Find where the given text appears and provide that cell's center as [X, Y] coordinate. 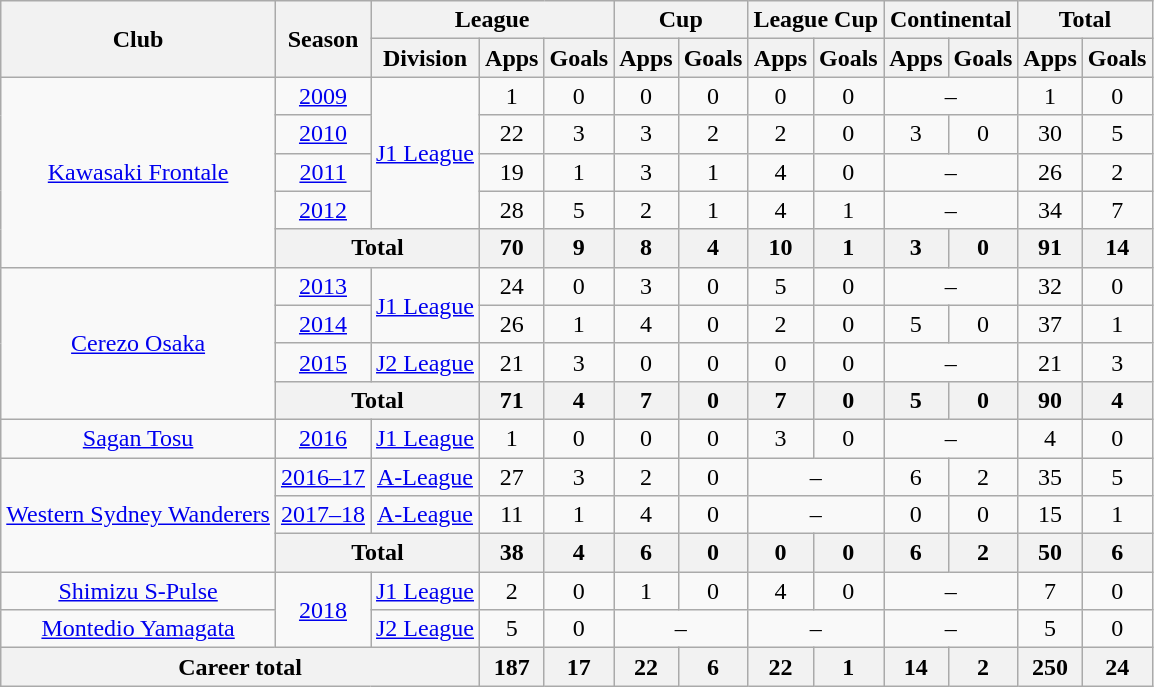
2015 [322, 362]
2009 [322, 96]
50 [1050, 553]
91 [1050, 248]
Season [322, 39]
35 [1050, 477]
2010 [322, 134]
Montedio Yamagata [138, 629]
9 [579, 248]
Cerezo Osaka [138, 343]
Division [424, 58]
Sagan Tosu [138, 438]
38 [512, 553]
2017–18 [322, 515]
15 [1050, 515]
Western Sydney Wanderers [138, 515]
Career total [240, 667]
70 [512, 248]
34 [1050, 210]
2013 [322, 286]
2016 [322, 438]
8 [646, 248]
10 [780, 248]
37 [1050, 324]
Cup [681, 20]
17 [579, 667]
Continental [951, 20]
League Cup [816, 20]
League [492, 20]
2011 [322, 172]
2014 [322, 324]
90 [1050, 400]
32 [1050, 286]
Shimizu S-Pulse [138, 591]
11 [512, 515]
250 [1050, 667]
28 [512, 210]
Kawasaki Frontale [138, 172]
2012 [322, 210]
71 [512, 400]
2018 [322, 610]
187 [512, 667]
27 [512, 477]
30 [1050, 134]
2016–17 [322, 477]
Club [138, 39]
19 [512, 172]
